Return (X, Y) of the center of cell containing provided text 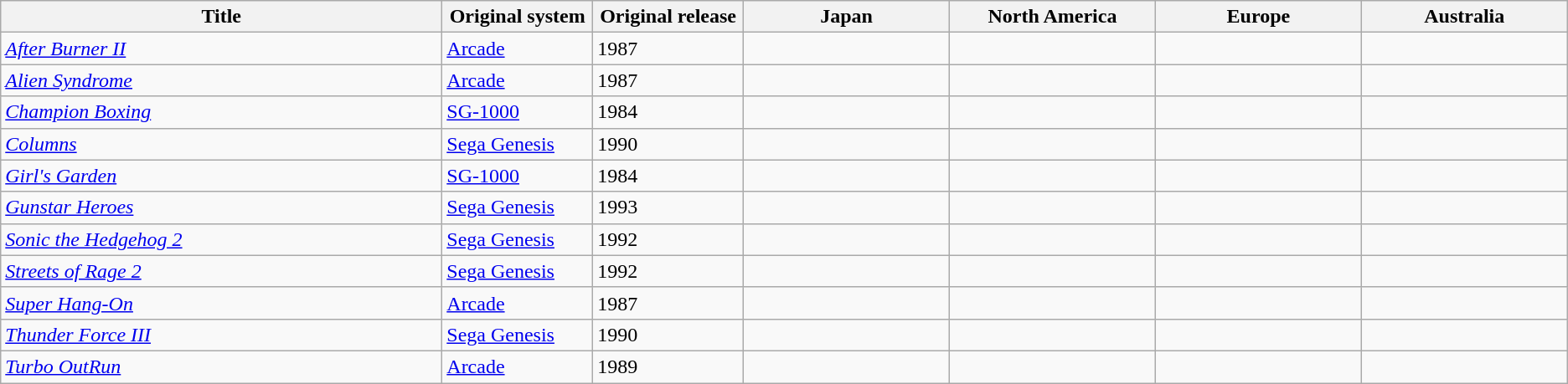
Title (221, 17)
Streets of Rage 2 (221, 271)
Gunstar Heroes (221, 207)
Europe (1258, 17)
After Burner II (221, 49)
Japan (847, 17)
Turbo OutRun (221, 366)
Sonic the Hedgehog 2 (221, 239)
Girl's Garden (221, 176)
Thunder Force III (221, 335)
Original system (518, 17)
1993 (668, 207)
Champion Boxing (221, 112)
North America (1052, 17)
Super Hang-On (221, 303)
1989 (668, 366)
Australia (1464, 17)
Alien Syndrome (221, 80)
Original release (668, 17)
Columns (221, 144)
